For the text-containing cell, return its midpoint in [X, Y] coordinate format. 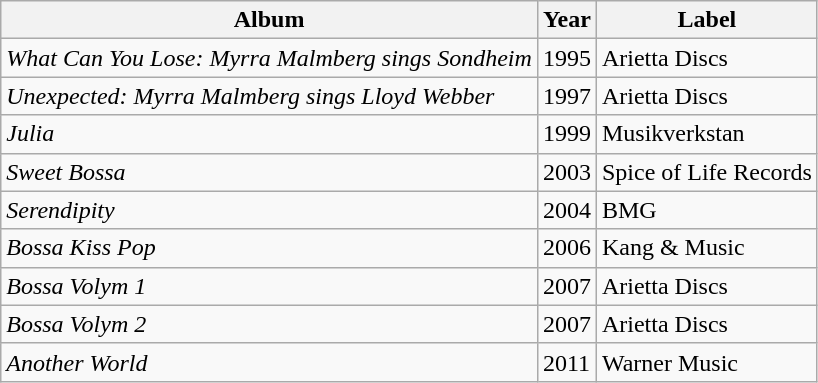
BMG [706, 210]
1995 [566, 58]
Sweet Bossa [270, 172]
Kang & Music [706, 248]
2011 [566, 362]
2004 [566, 210]
Spice of Life Records [706, 172]
Another World [270, 362]
Unexpected: Myrra Malmberg sings Lloyd Webber [270, 96]
1999 [566, 134]
What Can You Lose: Myrra Malmberg sings Sondheim [270, 58]
Julia [270, 134]
2006 [566, 248]
Label [706, 20]
2003 [566, 172]
Warner Music [706, 362]
Bossa Volym 1 [270, 286]
1997 [566, 96]
Musikverkstan [706, 134]
Bossa Volym 2 [270, 324]
Serendipity [270, 210]
Year [566, 20]
Album [270, 20]
Bossa Kiss Pop [270, 248]
